Find where the given text appears and provide that cell's center as (X, Y) coordinate. 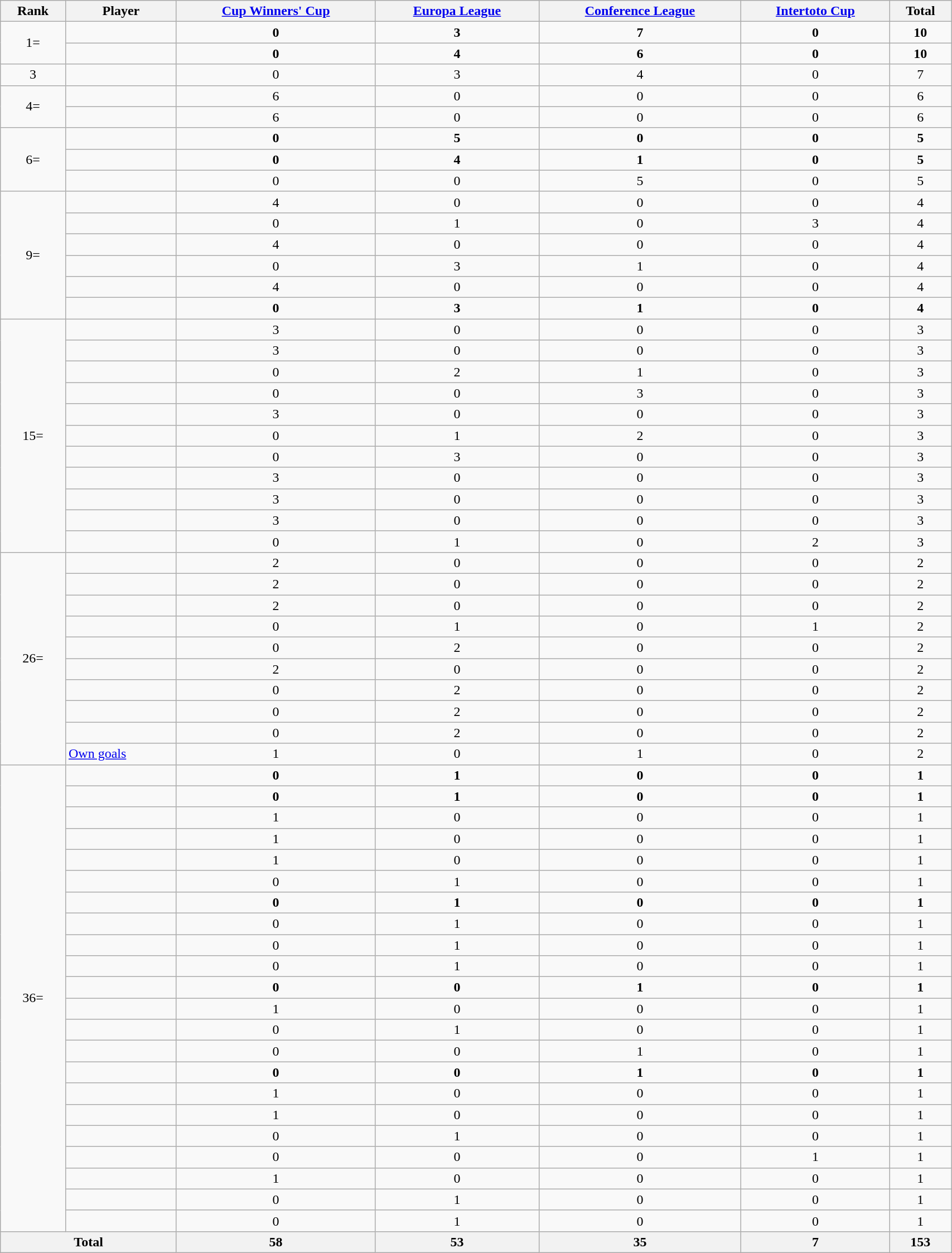
58 (276, 1242)
26= (33, 658)
Conference League (640, 11)
6= (33, 159)
Player (120, 11)
35 (640, 1242)
1= (33, 43)
153 (920, 1242)
36= (33, 998)
Intertoto Cup (815, 11)
Own goals (120, 754)
4= (33, 107)
Rank (33, 11)
15= (33, 436)
53 (457, 1242)
Cup Winners' Cup (276, 11)
9= (33, 255)
Europa League (457, 11)
